From the cell containing the given text, extract its center point as [x, y] coordinate. 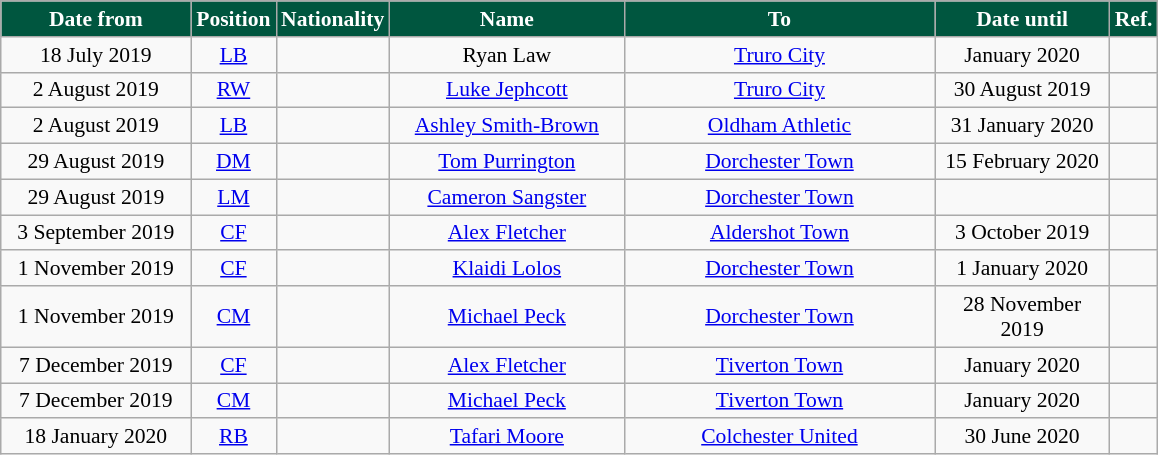
30 June 2020 [1022, 437]
To [779, 19]
DM [234, 162]
LM [234, 197]
RW [234, 90]
Aldershot Town [779, 233]
3 September 2019 [96, 233]
Tom Purrington [506, 162]
28 November 2019 [1022, 316]
Position [234, 19]
Nationality [332, 19]
30 August 2019 [1022, 90]
3 October 2019 [1022, 233]
RB [234, 437]
Cameron Sangster [506, 197]
Colchester United [779, 437]
Ashley Smith-Brown [506, 126]
Ref. [1134, 19]
18 July 2019 [96, 55]
Tafari Moore [506, 437]
18 January 2020 [96, 437]
Ryan Law [506, 55]
31 January 2020 [1022, 126]
Name [506, 19]
Oldham Athletic [779, 126]
15 February 2020 [1022, 162]
Luke Jephcott [506, 90]
Date from [96, 19]
Date until [1022, 19]
1 January 2020 [1022, 269]
Klaidi Lolos [506, 269]
